Return [X, Y] of the center of cell containing provided text 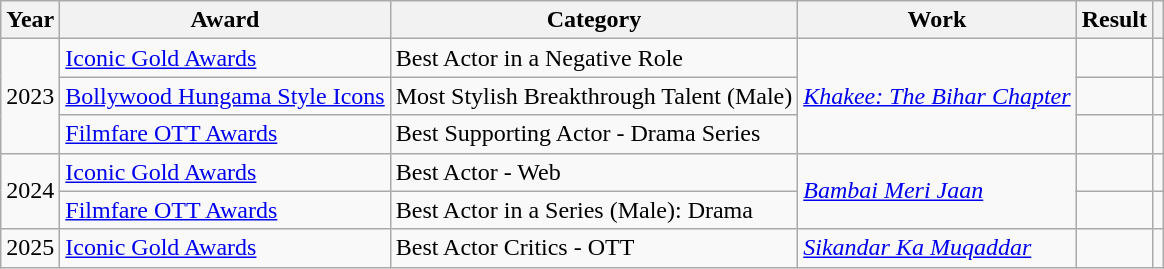
Best Actor Critics - OTT [594, 248]
Award [225, 20]
2024 [30, 191]
2023 [30, 96]
2025 [30, 248]
Khakee: The Bihar Chapter [937, 96]
Best Supporting Actor - Drama Series [594, 134]
Year [30, 20]
Category [594, 20]
Work [937, 20]
Best Actor in a Negative Role [594, 58]
Bollywood Hungama Style Icons [225, 96]
Sikandar Ka Muqaddar [937, 248]
Best Actor - Web [594, 172]
Bambai Meri Jaan [937, 191]
Best Actor in a Series (Male): Drama [594, 210]
Most Stylish Breakthrough Talent (Male) [594, 96]
Result [1114, 20]
